Capture the cell that displays the provided text and extract its [x, y] central coordinate. 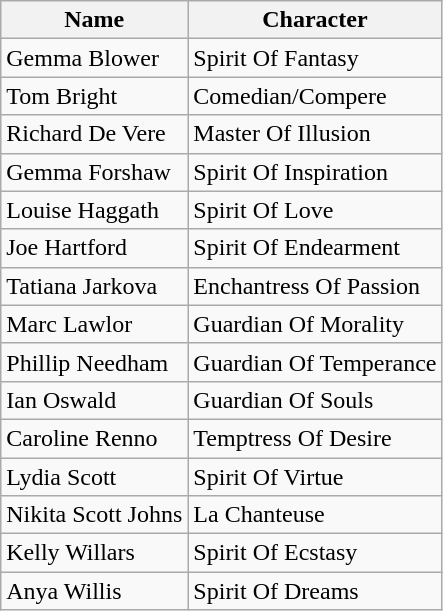
Marc Lawlor [94, 324]
Gemma Blower [94, 58]
Enchantress Of Passion [315, 286]
Lydia Scott [94, 477]
Joe Hartford [94, 248]
Louise Haggath [94, 210]
La Chanteuse [315, 515]
Spirit Of Ecstasy [315, 553]
Phillip Needham [94, 362]
Spirit Of Virtue [315, 477]
Tatiana Jarkova [94, 286]
Nikita Scott Johns [94, 515]
Gemma Forshaw [94, 172]
Caroline Renno [94, 438]
Kelly Willars [94, 553]
Spirit Of Love [315, 210]
Tom Bright [94, 96]
Guardian Of Morality [315, 324]
Master Of Illusion [315, 134]
Spirit Of Fantasy [315, 58]
Temptress Of Desire [315, 438]
Spirit Of Endearment [315, 248]
Comedian/Compere [315, 96]
Anya Willis [94, 591]
Richard De Vere [94, 134]
Character [315, 20]
Guardian Of Souls [315, 400]
Guardian Of Temperance [315, 362]
Spirit Of Inspiration [315, 172]
Spirit Of Dreams [315, 591]
Name [94, 20]
Ian Oswald [94, 400]
